Find where the given text appears and provide that cell's center as [X, Y] coordinate. 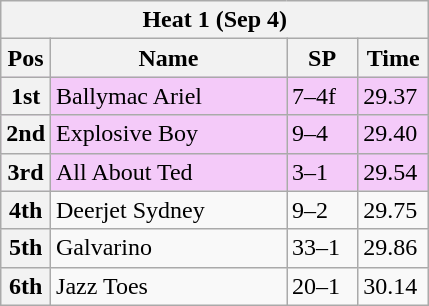
29.75 [394, 210]
4th [26, 210]
33–1 [322, 248]
5th [26, 248]
9–4 [322, 134]
Pos [26, 58]
Heat 1 (Sep 4) [215, 20]
All About Ted [169, 172]
6th [26, 286]
Time [394, 58]
Galvarino [169, 248]
Name [169, 58]
9–2 [322, 210]
3rd [26, 172]
7–4f [322, 96]
29.40 [394, 134]
Deerjet Sydney [169, 210]
SP [322, 58]
29.54 [394, 172]
Jazz Toes [169, 286]
Ballymac Ariel [169, 96]
29.37 [394, 96]
29.86 [394, 248]
1st [26, 96]
3–1 [322, 172]
20–1 [322, 286]
2nd [26, 134]
Explosive Boy [169, 134]
30.14 [394, 286]
